Capture the cell that displays the provided text and extract its [x, y] central coordinate. 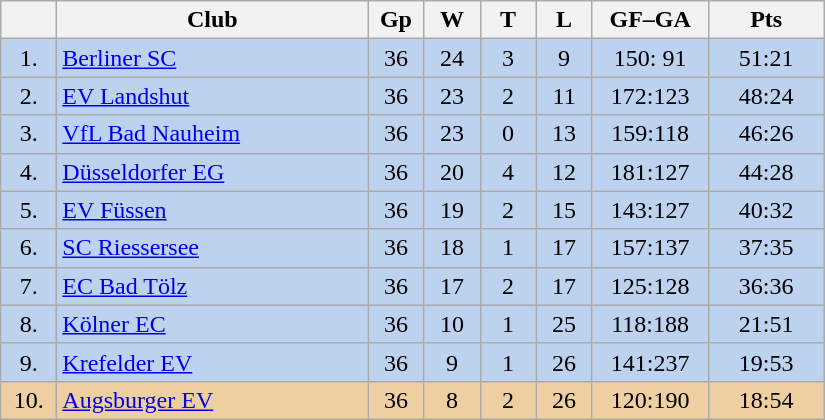
44:28 [766, 172]
GF–GA [650, 20]
18 [452, 248]
Gp [396, 20]
141:237 [650, 362]
181:127 [650, 172]
8. [29, 324]
150: 91 [650, 58]
143:127 [650, 210]
3 [508, 58]
L [564, 20]
19:53 [766, 362]
157:137 [650, 248]
1. [29, 58]
13 [564, 134]
4 [508, 172]
19 [452, 210]
12 [564, 172]
9. [29, 362]
EC Bad Tölz [212, 286]
37:35 [766, 248]
EV Landshut [212, 96]
11 [564, 96]
36:36 [766, 286]
10. [29, 400]
T [508, 20]
125:128 [650, 286]
120:190 [650, 400]
6. [29, 248]
51:21 [766, 58]
Augsburger EV [212, 400]
4. [29, 172]
159:118 [650, 134]
EV Füssen [212, 210]
2. [29, 96]
Kölner EC [212, 324]
15 [564, 210]
18:54 [766, 400]
8 [452, 400]
21:51 [766, 324]
46:26 [766, 134]
Düsseldorfer EG [212, 172]
118:188 [650, 324]
SC Riessersee [212, 248]
40:32 [766, 210]
7. [29, 286]
3. [29, 134]
10 [452, 324]
Pts [766, 20]
Krefelder EV [212, 362]
172:123 [650, 96]
W [452, 20]
VfL Bad Nauheim [212, 134]
20 [452, 172]
48:24 [766, 96]
24 [452, 58]
5. [29, 210]
0 [508, 134]
Berliner SC [212, 58]
25 [564, 324]
Club [212, 20]
